Output the (X, Y) coordinate of the center of the cell containing the given text.  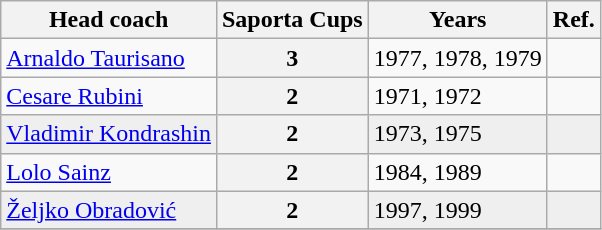
Ref. (574, 20)
1977, 1978, 1979 (458, 58)
Arnaldo Taurisano (109, 58)
Željko Obradović (109, 210)
Vladimir Kondrashin (109, 134)
1971, 1972 (458, 96)
Lolo Sainz (109, 172)
1973, 1975 (458, 134)
3 (292, 58)
Saporta Cups (292, 20)
Head coach (109, 20)
1984, 1989 (458, 172)
Cesare Rubini (109, 96)
1997, 1999 (458, 210)
Years (458, 20)
